Determine the [X, Y] coordinate at the center of the cell enclosing the given text.  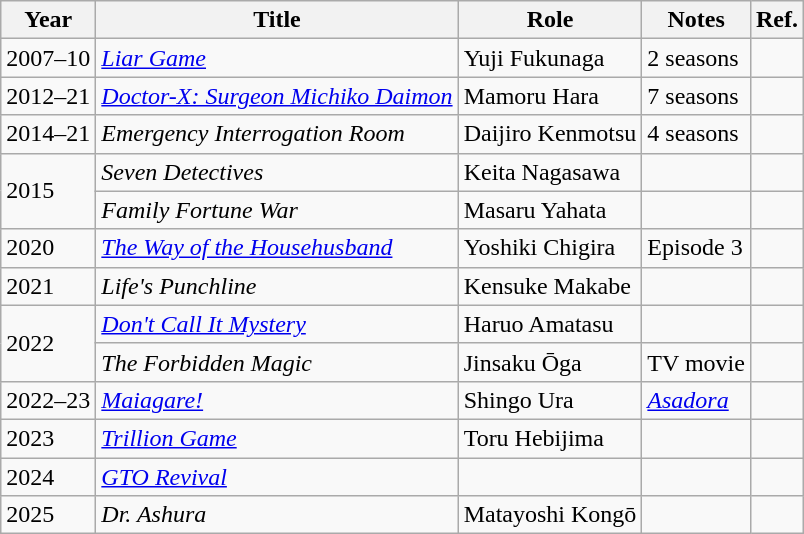
Jinsaku Ōga [550, 362]
Episode 3 [696, 248]
Seven Detectives [277, 172]
Year [48, 20]
2022–23 [48, 400]
2007–10 [48, 58]
Dr. Ashura [277, 515]
Notes [696, 20]
2014–21 [48, 134]
Shingo Ura [550, 400]
The Way of the Househusband [277, 248]
Masaru Yahata [550, 210]
Liar Game [277, 58]
Title [277, 20]
2020 [48, 248]
Trillion Game [277, 438]
Asadora [696, 400]
4 seasons [696, 134]
Life's Punchline [277, 286]
2024 [48, 477]
Yuji Fukunaga [550, 58]
Haruo Amatasu [550, 324]
2015 [48, 191]
2012–21 [48, 96]
Keita Nagasawa [550, 172]
Don't Call It Mystery [277, 324]
The Forbidden Magic [277, 362]
Ref. [776, 20]
Mamoru Hara [550, 96]
2025 [48, 515]
Emergency Interrogation Room [277, 134]
7 seasons [696, 96]
Matayoshi Kongō [550, 515]
Kensuke Makabe [550, 286]
Maiagare! [277, 400]
GTO Revival [277, 477]
Yoshiki Chigira [550, 248]
Doctor-X: Surgeon Michiko Daimon [277, 96]
Daijiro Kenmotsu [550, 134]
Toru Hebijima [550, 438]
Family Fortune War [277, 210]
TV movie [696, 362]
2021 [48, 286]
2 seasons [696, 58]
2023 [48, 438]
Role [550, 20]
2022 [48, 343]
